Search for the cell housing the specified text and yield its (x, y) center coordinate. 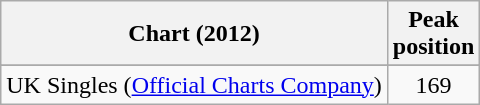
UK Singles (Official Charts Company) (194, 85)
Peakposition (433, 34)
169 (433, 85)
Chart (2012) (194, 34)
